Locate the cell with the specified text and output its [x, y] center coordinate. 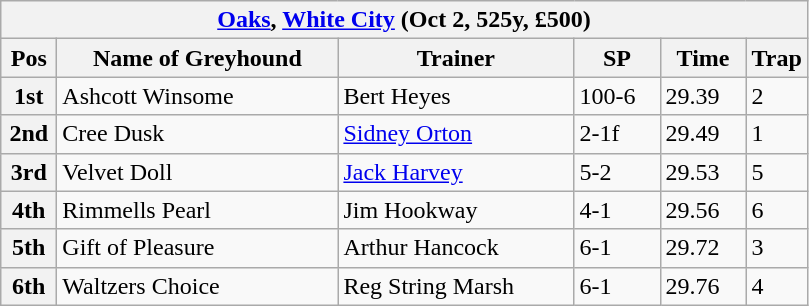
Trap [776, 58]
Name of Greyhound [198, 58]
3 [776, 248]
Reg String Marsh [456, 286]
2 [776, 96]
Trainer [456, 58]
5-2 [617, 172]
Waltzers Choice [198, 286]
29.39 [703, 96]
Velvet Doll [198, 172]
Bert Heyes [456, 96]
Gift of Pleasure [198, 248]
Cree Dusk [198, 134]
2nd [29, 134]
4th [29, 210]
Arthur Hancock [456, 248]
Jack Harvey [456, 172]
Pos [29, 58]
29.56 [703, 210]
29.76 [703, 286]
Ashcott Winsome [198, 96]
Time [703, 58]
Rimmells Pearl [198, 210]
3rd [29, 172]
Jim Hookway [456, 210]
1 [776, 134]
6th [29, 286]
Sidney Orton [456, 134]
SP [617, 58]
4 [776, 286]
4-1 [617, 210]
6 [776, 210]
2-1f [617, 134]
5 [776, 172]
100-6 [617, 96]
29.53 [703, 172]
29.49 [703, 134]
Oaks, White City (Oct 2, 525y, £500) [404, 20]
5th [29, 248]
29.72 [703, 248]
1st [29, 96]
